Output the (X, Y) coordinate of the center of the cell containing the given text.  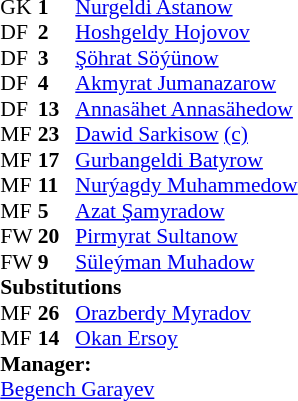
Substitutions (148, 287)
20 (57, 237)
23 (57, 135)
5 (57, 211)
11 (57, 185)
Nurýagdy Muhammedow (186, 185)
Manager: (148, 364)
Akmyrat Jumanazarow (186, 83)
Okan Ersoy (186, 339)
14 (57, 339)
4 (57, 83)
Şöhrat Söýünow (186, 58)
2 (57, 33)
Hoshgeldy Hojovov (186, 33)
Azat Şamyradow (186, 211)
Orazberdy Myradov (186, 313)
9 (57, 262)
Pirmyrat Sultanow (186, 237)
Gurbangeldi Batyrow (186, 160)
13 (57, 109)
Dawid Sarkisow (c) (186, 135)
Süleýman Muhadow (186, 262)
3 (57, 58)
17 (57, 160)
26 (57, 313)
Annasähet Annasähedow (186, 109)
